Provide the [x, y] coordinate of the cell's center where the given text is located.  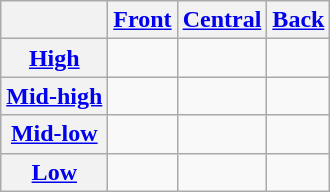
Low [54, 172]
Mid-low [54, 134]
High [54, 58]
Back [298, 20]
Mid-high [54, 96]
Central [222, 20]
Front [142, 20]
